Extract the (x, y) coordinate from the center of the cell holding the provided text.  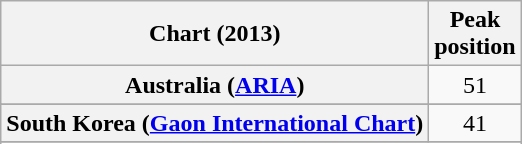
South Korea (Gaon International Chart) (215, 123)
41 (475, 123)
51 (475, 85)
Peakposition (475, 34)
Chart (2013) (215, 34)
Australia (ARIA) (215, 85)
